Identify which cell holds the provided text, then report its [X, Y] central coordinate. 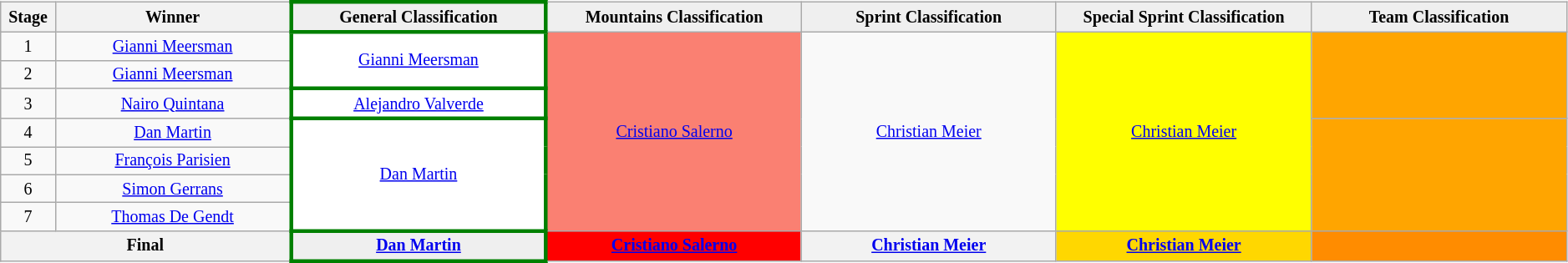
General Classification [418, 18]
Alejandro Valverde [418, 104]
Nairo Quintana [173, 104]
Thomas De Gendt [173, 217]
Final [146, 245]
Team Classification [1439, 18]
Special Sprint Classification [1183, 18]
Mountains Classification [673, 18]
3 [28, 104]
2 [28, 75]
Winner [173, 18]
Simon Gerrans [173, 189]
5 [28, 160]
7 [28, 217]
Stage [28, 18]
4 [28, 132]
François Parisien [173, 160]
1 [28, 47]
Sprint Classification [929, 18]
6 [28, 189]
